Search for the cell housing the specified text and yield its (X, Y) center coordinate. 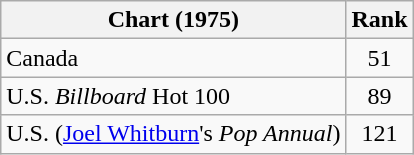
Rank (380, 20)
121 (380, 134)
Chart (1975) (174, 20)
89 (380, 96)
Canada (174, 58)
U.S. Billboard Hot 100 (174, 96)
51 (380, 58)
U.S. (Joel Whitburn's Pop Annual) (174, 134)
